Output the (X, Y) coordinate of the center of the cell containing the given text.  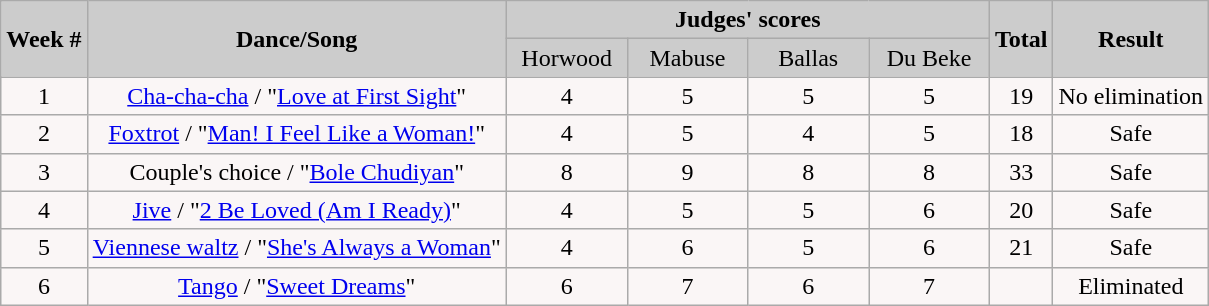
Du Beke (930, 58)
Viennese waltz / "She's Always a Woman" (296, 248)
20 (1021, 210)
9 (688, 172)
Jive / "2 Be Loved (Am I Ready)" (296, 210)
Couple's choice / "Bole Chudiyan" (296, 172)
Judges' scores (748, 20)
2 (44, 134)
1 (44, 96)
Mabuse (688, 58)
21 (1021, 248)
Ballas (808, 58)
Result (1131, 39)
Tango / "Sweet Dreams" (296, 286)
Total (1021, 39)
3 (44, 172)
18 (1021, 134)
Dance/Song (296, 39)
33 (1021, 172)
Cha-cha-cha / "Love at First Sight" (296, 96)
19 (1021, 96)
Eliminated (1131, 286)
Horwood (566, 58)
Week # (44, 39)
Foxtrot / "Man! I Feel Like a Woman!" (296, 134)
No elimination (1131, 96)
